Identify which cell holds the provided text, then report its (X, Y) central coordinate. 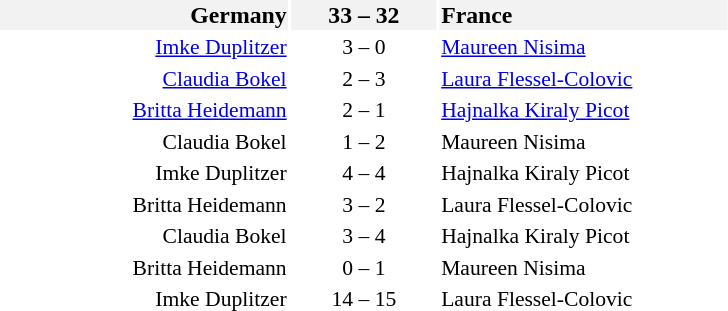
2 – 1 (364, 110)
3 – 4 (364, 236)
3 – 2 (364, 204)
2 – 3 (364, 78)
33 – 32 (364, 15)
France (584, 15)
3 – 0 (364, 47)
1 – 2 (364, 142)
4 – 4 (364, 173)
0 – 1 (364, 268)
Germany (144, 15)
